Output the (x, y) coordinate of the center of the cell containing the given text.  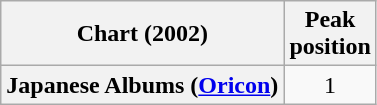
Japanese Albums (Oricon) (142, 85)
Chart (2002) (142, 34)
Peakposition (330, 34)
1 (330, 85)
